Return [x, y] of the center of cell containing provided text 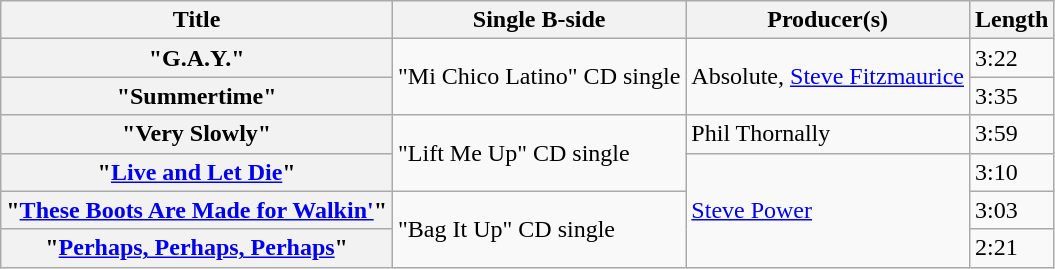
"Live and Let Die" [197, 172]
"G.A.Y." [197, 58]
3:10 [1012, 172]
Producer(s) [828, 20]
Length [1012, 20]
Single B-side [540, 20]
"Perhaps, Perhaps, Perhaps" [197, 248]
"Lift Me Up" CD single [540, 153]
"Bag It Up" CD single [540, 229]
Phil Thornally [828, 134]
"Mi Chico Latino" CD single [540, 77]
3:03 [1012, 210]
Title [197, 20]
Steve Power [828, 210]
Absolute, Steve Fitzmaurice [828, 77]
"Summertime" [197, 96]
"Very Slowly" [197, 134]
3:35 [1012, 96]
2:21 [1012, 248]
"These Boots Are Made for Walkin'" [197, 210]
3:22 [1012, 58]
3:59 [1012, 134]
